Determine the [x, y] coordinate at the center of the cell enclosing the given text.  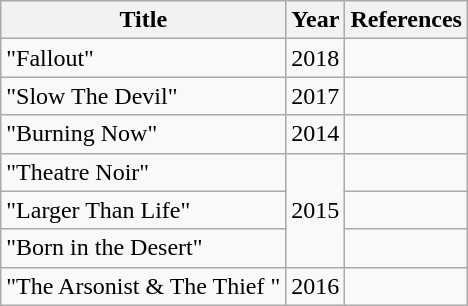
"The Arsonist & The Thief " [144, 286]
Title [144, 20]
"Larger Than Life" [144, 210]
"Theatre Noir" [144, 172]
"Born in the Desert" [144, 248]
2014 [316, 134]
"Burning Now" [144, 134]
2017 [316, 96]
"Fallout" [144, 58]
Year [316, 20]
2018 [316, 58]
References [406, 20]
2016 [316, 286]
"Slow The Devil" [144, 96]
2015 [316, 210]
